Output the (X, Y) coordinate of the center of the cell containing the given text.  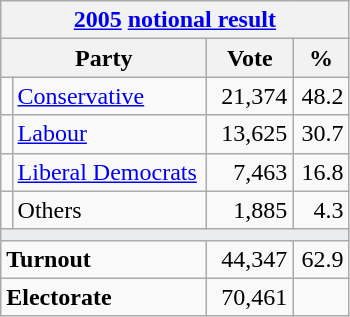
70,461 (250, 297)
2005 notional result (175, 20)
% (321, 58)
Others (110, 210)
21,374 (250, 96)
48.2 (321, 96)
Electorate (104, 297)
Liberal Democrats (110, 172)
1,885 (250, 210)
44,347 (250, 259)
Conservative (110, 96)
30.7 (321, 134)
13,625 (250, 134)
Turnout (104, 259)
Party (104, 58)
16.8 (321, 172)
7,463 (250, 172)
62.9 (321, 259)
4.3 (321, 210)
Vote (250, 58)
Labour (110, 134)
